Detect which cell encompasses the target text, then output its [x, y] center coordinate. 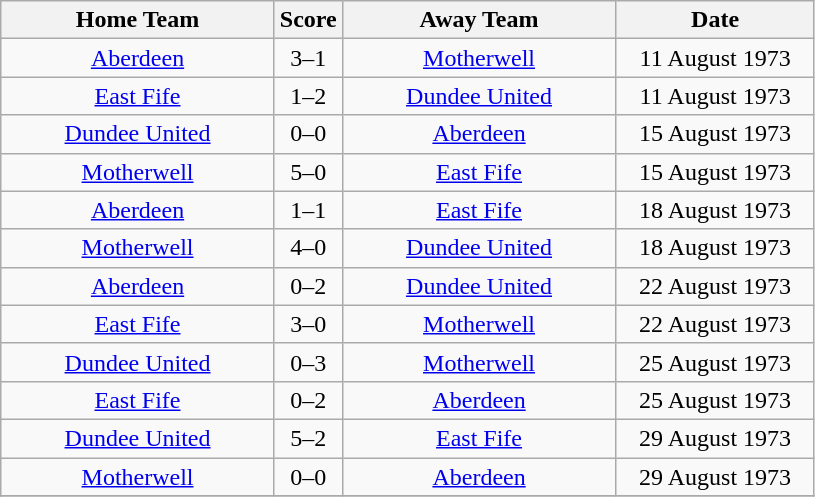
Home Team [138, 20]
1–1 [308, 210]
5–2 [308, 438]
3–0 [308, 324]
Date [716, 20]
Away Team [479, 20]
1–2 [308, 96]
0–3 [308, 362]
3–1 [308, 58]
4–0 [308, 248]
Score [308, 20]
5–0 [308, 172]
